Detect which cell encompasses the target text, then output its (x, y) center coordinate. 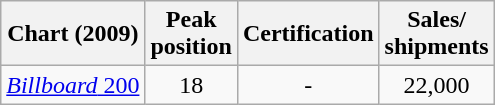
22,000 (436, 85)
- (308, 85)
Billboard 200 (73, 85)
18 (191, 85)
Certification (308, 34)
Sales/shipments (436, 34)
Peakposition (191, 34)
Chart (2009) (73, 34)
